Output the (x, y) coordinate of the center of the cell containing the given text.  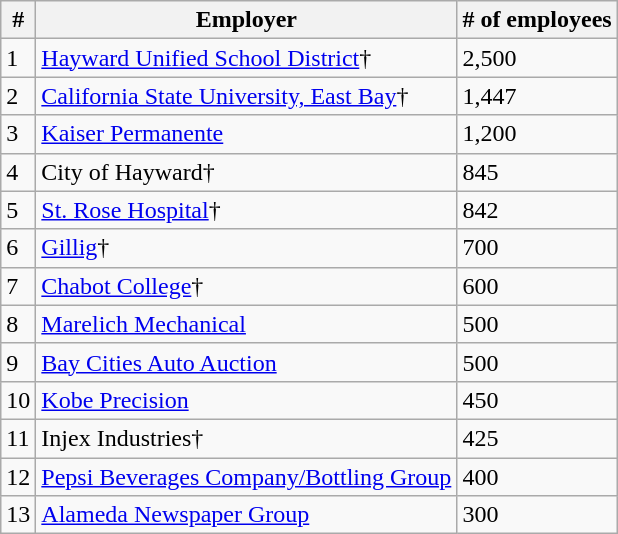
Chabot College† (246, 286)
City of Hayward† (246, 172)
13 (18, 515)
St. Rose Hospital† (246, 210)
Bay Cities Auto Auction (246, 362)
842 (537, 210)
2 (18, 96)
7 (18, 286)
845 (537, 172)
California State University, East Bay† (246, 96)
Injex Industries† (246, 438)
2,500 (537, 58)
Marelich Mechanical (246, 324)
450 (537, 400)
10 (18, 400)
300 (537, 515)
11 (18, 438)
600 (537, 286)
1 (18, 58)
8 (18, 324)
6 (18, 248)
Alameda Newspaper Group (246, 515)
3 (18, 134)
# (18, 20)
Pepsi Beverages Company/Bottling Group (246, 477)
12 (18, 477)
1,200 (537, 134)
9 (18, 362)
700 (537, 248)
Kobe Precision (246, 400)
# of employees (537, 20)
5 (18, 210)
Gillig† (246, 248)
Hayward Unified School District† (246, 58)
425 (537, 438)
1,447 (537, 96)
Kaiser Permanente (246, 134)
400 (537, 477)
4 (18, 172)
Employer (246, 20)
